Search for the cell housing the specified text and yield its [x, y] center coordinate. 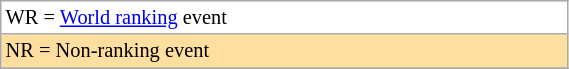
NR = Non-ranking event [284, 51]
WR = World ranking event [284, 17]
